Determine the [x, y] coordinate at the center of the cell enclosing the given text.  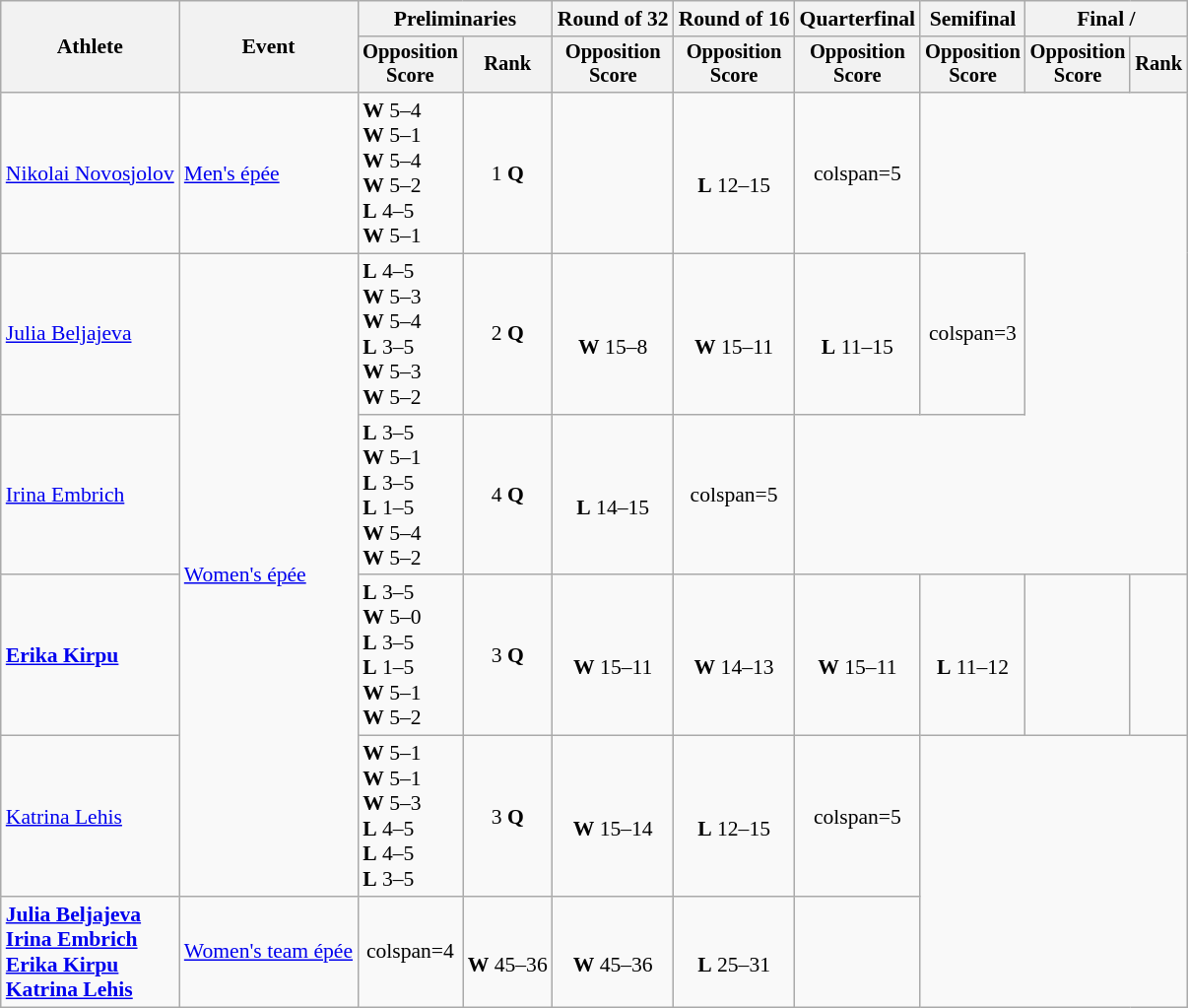
Round of 32 [613, 19]
Semifinal [973, 19]
W 5–1 W 5–1 W 5–3 L 4–5 L 4–5 L 3–5 [410, 816]
L 14–15 [613, 495]
Preliminaries [455, 19]
W 5–4 W 5–1 W 5–4 W 5–2 L 4–5 W 5–1 [410, 173]
Final / [1106, 19]
Men's épée [268, 173]
W 15–14 [613, 816]
Katrina Lehis [91, 816]
W 14–13 [735, 656]
L 25–31 [735, 952]
L 3–5 W 5–1 L 3–5 L 1–5 W 5–4 W 5–2 [410, 495]
Quarterfinal [858, 19]
L 4–5 W 5–3 W 5–4 L 3–5 W 5–3 W 5–2 [410, 335]
L 11–12 [973, 656]
Irina Embrich [91, 495]
Women's épée [268, 575]
2 Q [508, 335]
Event [268, 47]
W 15–8 [613, 335]
colspan=3 [973, 335]
Nikolai Novosjolov [91, 173]
Athlete [91, 47]
Erika Kirpu [91, 656]
L 3–5 W 5–0 L 3–5 L 1–5 W 5–1 W 5–2 [410, 656]
1 Q [508, 173]
Women's team épée [268, 952]
Julia Beljajeva [91, 335]
Julia BeljajevaIrina EmbrichErika KirpuKatrina Lehis [91, 952]
L 11–15 [858, 335]
colspan=4 [410, 952]
Round of 16 [735, 19]
4 Q [508, 495]
